Output the [X, Y] coordinate of the center of the cell containing the given text.  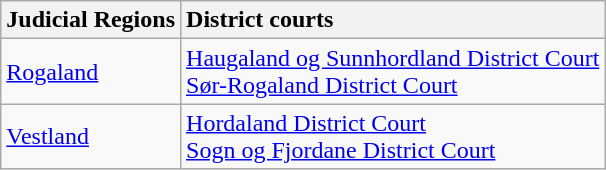
Hordaland District CourtSogn og Fjordane District Court [393, 136]
Rogaland [91, 72]
Haugaland og Sunnhordland District CourtSør-Rogaland District Court [393, 72]
Judicial Regions [91, 20]
Vestland [91, 136]
District courts [393, 20]
